Locate the cell with the specified text and output its (x, y) center coordinate. 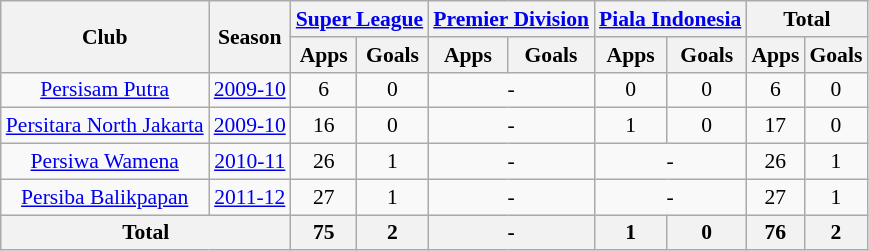
17 (775, 126)
Club (105, 36)
76 (775, 233)
Persitara North Jakarta (105, 126)
75 (324, 233)
16 (324, 126)
Persiwa Wamena (105, 162)
2010-11 (250, 162)
2011-12 (250, 197)
Piala Indonesia (670, 19)
Super League (360, 19)
Persiba Balikpapan (105, 197)
Premier Division (511, 19)
Persisam Putra (105, 90)
Season (250, 36)
